Extract the [x, y] coordinate from the center of the cell holding the provided text.  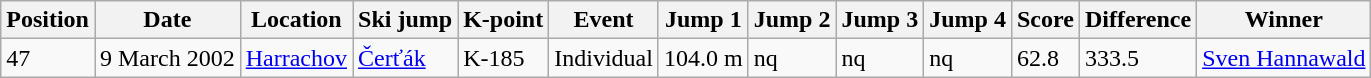
Čerťák [406, 58]
Individual [604, 58]
Location [296, 20]
Ski jump [406, 20]
333.5 [1138, 58]
Jump 3 [880, 20]
62.8 [1045, 58]
47 [48, 58]
104.0 m [703, 58]
Date [167, 20]
K-point [504, 20]
Winner [1284, 20]
Jump 1 [703, 20]
Event [604, 20]
Sven Hannawald [1284, 58]
9 March 2002 [167, 58]
Jump 2 [792, 20]
Score [1045, 20]
Position [48, 20]
Jump 4 [968, 20]
Harrachov [296, 58]
K-185 [504, 58]
Difference [1138, 20]
